Detect which cell encompasses the target text, then output its [X, Y] center coordinate. 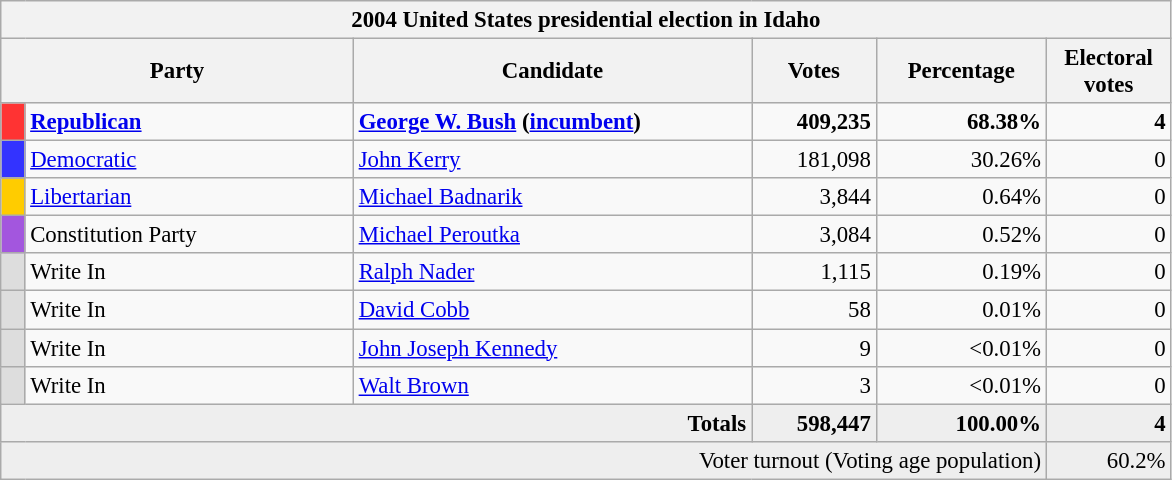
Constitution Party [189, 235]
Voter turnout (Voting age population) [524, 460]
181,098 [814, 160]
3,084 [814, 235]
George W. Bush (incumbent) [552, 122]
Party [178, 72]
0.52% [961, 235]
Michael Peroutka [552, 235]
Walt Brown [552, 385]
John Joseph Kennedy [552, 348]
3 [814, 385]
30.26% [961, 160]
409,235 [814, 122]
1,115 [814, 273]
58 [814, 310]
Michael Badnarik [552, 197]
Totals [376, 423]
Republican [189, 122]
Libertarian [189, 197]
John Kerry [552, 160]
3,844 [814, 197]
100.00% [961, 423]
0.19% [961, 273]
Votes [814, 72]
60.2% [1108, 460]
0.64% [961, 197]
9 [814, 348]
Ralph Nader [552, 273]
Electoral votes [1108, 72]
598,447 [814, 423]
Democratic [189, 160]
Percentage [961, 72]
0.01% [961, 310]
2004 United States presidential election in Idaho [586, 20]
68.38% [961, 122]
Candidate [552, 72]
David Cobb [552, 310]
